Find where the given text appears and provide that cell's center as [X, Y] coordinate. 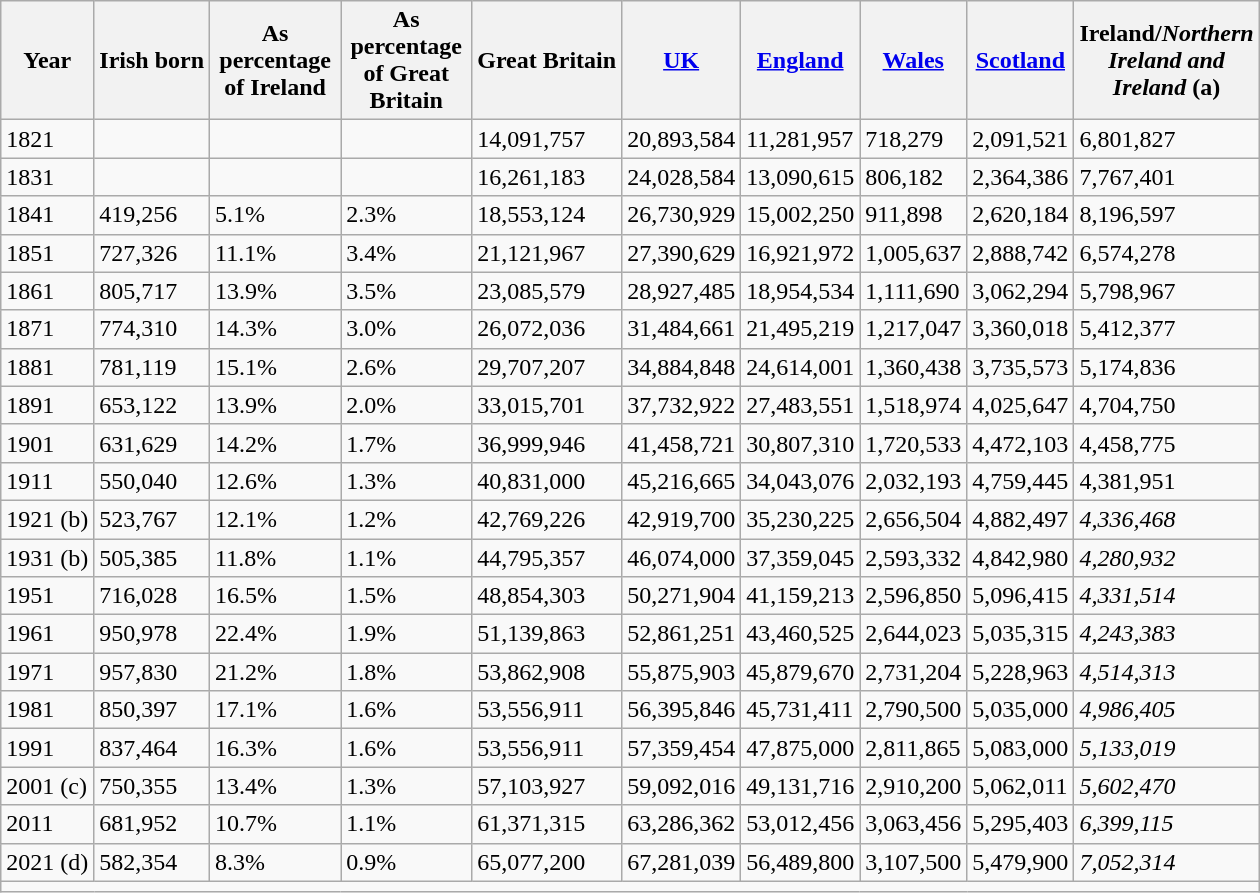
1.2% [406, 519]
3,062,294 [1020, 291]
20,893,584 [682, 139]
16.3% [276, 748]
61,371,315 [547, 824]
4,759,445 [1020, 481]
4,704,750 [1166, 405]
48,854,303 [547, 596]
42,769,226 [547, 519]
2021 (d) [48, 862]
53,012,456 [800, 824]
52,861,251 [682, 634]
56,489,800 [800, 862]
1931 (b) [48, 557]
67,281,039 [682, 862]
34,043,076 [800, 481]
1921 (b) [48, 519]
12.6% [276, 481]
6,574,278 [1166, 253]
14.2% [276, 443]
6,399,115 [1166, 824]
UK [682, 60]
23,085,579 [547, 291]
27,483,551 [800, 405]
2,593,332 [914, 557]
2001 (c) [48, 786]
47,875,000 [800, 748]
4,381,951 [1166, 481]
1.9% [406, 634]
1.7% [406, 443]
2,032,193 [914, 481]
1951 [48, 596]
523,767 [152, 519]
3.4% [406, 253]
46,074,000 [682, 557]
12.1% [276, 519]
3,063,456 [914, 824]
7,052,314 [1166, 862]
37,359,045 [800, 557]
50,271,904 [682, 596]
1.8% [406, 672]
2,656,504 [914, 519]
631,629 [152, 443]
14,091,757 [547, 139]
15.1% [276, 367]
26,730,929 [682, 215]
1.5% [406, 596]
3.5% [406, 291]
27,390,629 [682, 253]
36,999,946 [547, 443]
5.1% [276, 215]
837,464 [152, 748]
2,790,500 [914, 710]
850,397 [152, 710]
0.9% [406, 862]
21,121,967 [547, 253]
5,412,377 [1166, 329]
805,717 [152, 291]
As percentage of Ireland [276, 60]
8.3% [276, 862]
2011 [48, 824]
29,707,207 [547, 367]
2.6% [406, 367]
1981 [48, 710]
63,286,362 [682, 824]
781,119 [152, 367]
806,182 [914, 177]
As percentage of Great Britain [406, 60]
45,879,670 [800, 672]
2,620,184 [1020, 215]
550,040 [152, 481]
65,077,200 [547, 862]
5,295,403 [1020, 824]
45,731,411 [800, 710]
950,978 [152, 634]
22.4% [276, 634]
3,107,500 [914, 862]
4,280,932 [1166, 557]
18,553,124 [547, 215]
4,336,468 [1166, 519]
505,385 [152, 557]
18,954,534 [800, 291]
3.0% [406, 329]
4,514,313 [1166, 672]
957,830 [152, 672]
5,035,000 [1020, 710]
5,798,967 [1166, 291]
4,882,497 [1020, 519]
2,811,865 [914, 748]
774,310 [152, 329]
11.1% [276, 253]
727,326 [152, 253]
2,731,204 [914, 672]
3,735,573 [1020, 367]
8,196,597 [1166, 215]
2,644,023 [914, 634]
43,460,525 [800, 634]
419,256 [152, 215]
56,395,846 [682, 710]
1,518,974 [914, 405]
5,228,963 [1020, 672]
53,862,908 [547, 672]
40,831,000 [547, 481]
2,596,850 [914, 596]
5,602,470 [1166, 786]
45,216,665 [682, 481]
55,875,903 [682, 672]
4,458,775 [1166, 443]
30,807,310 [800, 443]
4,243,383 [1166, 634]
35,230,225 [800, 519]
6,801,827 [1166, 139]
21,495,219 [800, 329]
England [800, 60]
1,111,690 [914, 291]
5,479,900 [1020, 862]
42,919,700 [682, 519]
911,898 [914, 215]
2,910,200 [914, 786]
14.3% [276, 329]
1991 [48, 748]
13,090,615 [800, 177]
1,360,438 [914, 367]
653,122 [152, 405]
10.7% [276, 824]
24,614,001 [800, 367]
57,103,927 [547, 786]
5,083,000 [1020, 748]
41,159,213 [800, 596]
1,217,047 [914, 329]
1831 [48, 177]
2,888,742 [1020, 253]
718,279 [914, 139]
2.0% [406, 405]
1821 [48, 139]
34,884,848 [682, 367]
5,035,315 [1020, 634]
1881 [48, 367]
681,952 [152, 824]
16.5% [276, 596]
11,281,957 [800, 139]
Ireland/Northern Ireland and Ireland (a) [1166, 60]
33,015,701 [547, 405]
16,921,972 [800, 253]
31,484,661 [682, 329]
1841 [48, 215]
Wales [914, 60]
4,842,980 [1020, 557]
716,028 [152, 596]
1971 [48, 672]
21.2% [276, 672]
Irish born [152, 60]
37,732,922 [682, 405]
750,355 [152, 786]
Year [48, 60]
51,139,863 [547, 634]
4,472,103 [1020, 443]
4,331,514 [1166, 596]
41,458,721 [682, 443]
57,359,454 [682, 748]
5,133,019 [1166, 748]
16,261,183 [547, 177]
49,131,716 [800, 786]
5,174,836 [1166, 367]
1,005,637 [914, 253]
Scotland [1020, 60]
11.8% [276, 557]
3,360,018 [1020, 329]
2.3% [406, 215]
1961 [48, 634]
26,072,036 [547, 329]
4,986,405 [1166, 710]
1901 [48, 443]
4,025,647 [1020, 405]
2,091,521 [1020, 139]
15,002,250 [800, 215]
1,720,533 [914, 443]
13.4% [276, 786]
1911 [48, 481]
7,767,401 [1166, 177]
17.1% [276, 710]
59,092,016 [682, 786]
2,364,386 [1020, 177]
5,062,011 [1020, 786]
44,795,357 [547, 557]
28,927,485 [682, 291]
24,028,584 [682, 177]
5,096,415 [1020, 596]
1851 [48, 253]
Great Britain [547, 60]
1891 [48, 405]
582,354 [152, 862]
1861 [48, 291]
1871 [48, 329]
